For the text-containing cell, return its midpoint in (x, y) coordinate format. 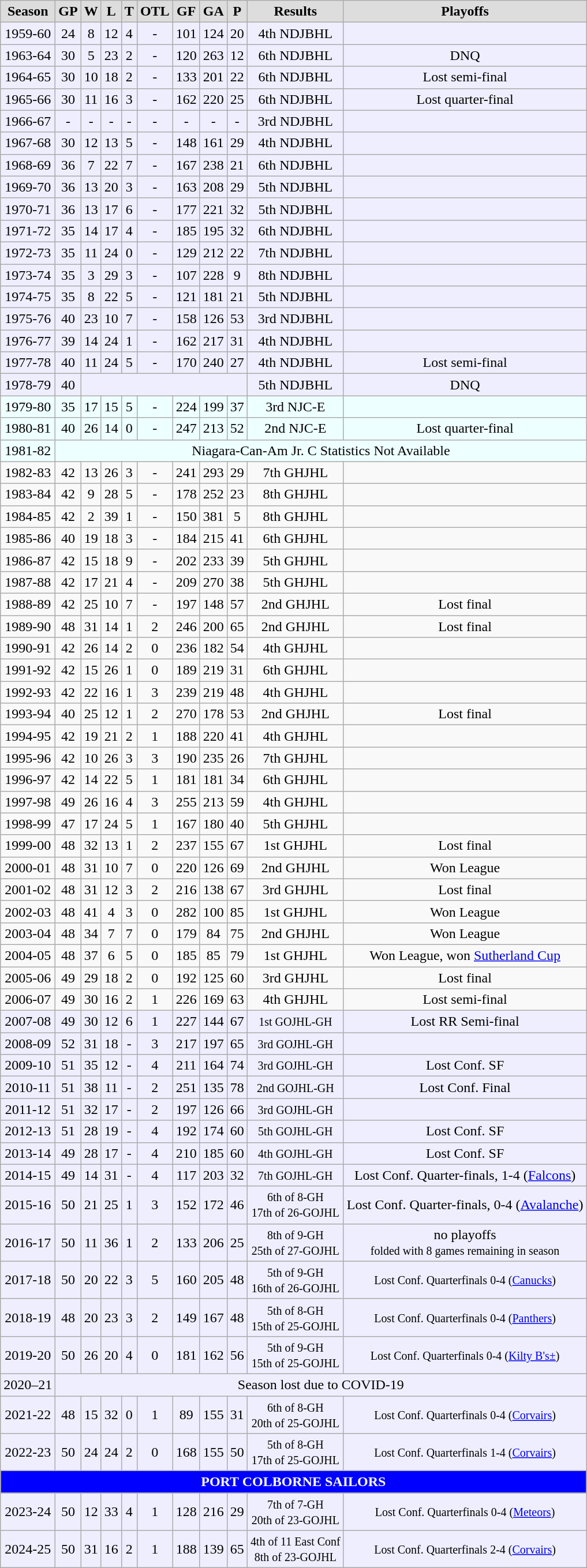
Lost Conf. Quarter-finals, 1-4 (Falcons) (465, 1175)
7th NDJBHL (296, 253)
117 (186, 1175)
125 (214, 978)
101 (186, 33)
GA (214, 12)
6th of 8-GH20th of 25-GOJHL (296, 1415)
4th GOJHL-GH (296, 1153)
2022-23 (28, 1453)
1974-75 (28, 297)
381 (214, 516)
1994-95 (28, 736)
199 (214, 407)
1987-88 (28, 582)
1982-83 (28, 472)
Lost RR Semi-final (465, 1022)
1992-93 (28, 692)
189 (186, 670)
Playoffs (465, 12)
2019-20 (28, 1355)
2002-03 (28, 911)
1997-98 (28, 802)
1972-73 (28, 253)
107 (186, 275)
1963-64 (28, 55)
2005-06 (28, 978)
149 (186, 1318)
Niagara-Can-Am Jr. C Statistics Not Available (321, 451)
79 (237, 955)
2001-02 (28, 890)
56 (237, 1355)
Season lost due to COVID-19 (321, 1385)
1967-68 (28, 143)
2nd NJC-E (296, 429)
Lost Conf. Quarter-finals, 0-4 (Avalanche) (465, 1205)
144 (214, 1022)
100 (214, 911)
240 (214, 363)
63 (237, 1000)
129 (186, 253)
2023-24 (28, 1511)
206 (214, 1243)
201 (214, 77)
210 (186, 1153)
2004-05 (28, 955)
T (129, 12)
Season (28, 12)
1965-66 (28, 99)
121 (186, 297)
2011-12 (28, 1109)
208 (214, 187)
2008-09 (28, 1044)
203 (214, 1175)
124 (214, 33)
5th of 8-GH15th of 25-GOJHL (296, 1318)
182 (214, 648)
33 (111, 1511)
1993-94 (28, 714)
209 (186, 582)
238 (214, 165)
1976-77 (28, 341)
78 (237, 1087)
177 (186, 209)
Lost Conf. Final (465, 1087)
152 (186, 1205)
215 (214, 538)
160 (186, 1280)
4th of 11 East Conf8th of 23-GOJHL (296, 1550)
1978-79 (28, 385)
1995-96 (28, 758)
PORT COLBORNE SAILORS (293, 1482)
263 (214, 55)
128 (186, 1511)
47 (68, 824)
5th of 9-GH15th of 25-GOJHL (296, 1355)
2003-04 (28, 933)
2014-15 (28, 1175)
184 (186, 538)
168 (186, 1453)
138 (214, 890)
2006-07 (28, 1000)
228 (214, 275)
1979-80 (28, 407)
27 (237, 363)
GP (68, 12)
1998-99 (28, 824)
Lost Conf. Quarterfinals 0-4 (Kilty B's±) (465, 1355)
2020–21 (28, 1385)
1989-90 (28, 626)
66 (237, 1109)
1969-70 (28, 187)
5th GOJHL-GH (296, 1131)
236 (186, 648)
69 (237, 868)
150 (186, 516)
74 (237, 1066)
174 (214, 1131)
164 (214, 1066)
135 (214, 1087)
241 (186, 472)
54 (237, 648)
247 (186, 429)
237 (186, 846)
2024-25 (28, 1550)
7th of 7-GH20th of 23-GOJHL (296, 1511)
Lost Conf. Quarterfinals 0-4 (Corvairs) (465, 1415)
212 (214, 253)
221 (214, 209)
Lost Conf. Quarterfinals 1-4 (Corvairs) (465, 1453)
57 (237, 604)
161 (214, 143)
179 (186, 933)
239 (186, 692)
Won League, won Sutherland Cup (465, 955)
1990-91 (28, 648)
Lost Conf. Quarterfinals 0-4 (Meteors) (465, 1511)
Results (296, 12)
8th NDJBHL (296, 275)
293 (214, 472)
2017-18 (28, 1280)
252 (214, 494)
163 (186, 187)
OTL (155, 12)
1970-71 (28, 209)
224 (186, 407)
84 (214, 933)
2018-19 (28, 1318)
2nd GOJHL-GH (296, 1087)
GF (186, 12)
2021-22 (28, 1415)
195 (214, 231)
2013-14 (28, 1153)
1980-81 (28, 429)
1981-82 (28, 451)
2009-10 (28, 1066)
1973-74 (28, 275)
7th GOJHL-GH (296, 1175)
255 (186, 802)
170 (186, 363)
1977-78 (28, 363)
200 (214, 626)
6th of 8-GH17th of 26-GOJHL (296, 1205)
P (237, 12)
169 (214, 1000)
1984-85 (28, 516)
2007-08 (28, 1022)
2015-16 (28, 1205)
235 (214, 758)
2010-11 (28, 1087)
46 (237, 1205)
246 (186, 626)
1988-89 (28, 604)
89 (186, 1415)
5th of 9-GH16th of 26-GOJHL (296, 1280)
180 (214, 824)
227 (186, 1022)
202 (186, 560)
1964-65 (28, 77)
Lost Conf. Quarterfinals 0-4 (Canucks) (465, 1280)
1999-00 (28, 846)
139 (214, 1550)
1966-67 (28, 121)
158 (186, 319)
5th of 8-GH17th of 25-GOJHL (296, 1453)
211 (186, 1066)
Lost Conf. Quarterfinals 2-4 (Corvairs) (465, 1550)
205 (214, 1280)
1st GOJHL-GH (296, 1022)
2016-17 (28, 1243)
190 (186, 758)
1971-72 (28, 231)
251 (186, 1087)
233 (214, 560)
1986-87 (28, 560)
W (91, 12)
120 (186, 55)
1959-60 (28, 33)
172 (214, 1205)
2000-01 (28, 868)
8th of 9-GH25th of 27-GOJHL (296, 1243)
1991-92 (28, 670)
3rd NJC-E (296, 407)
no playoffs folded with 8 games remaining in season (465, 1243)
1985-86 (28, 538)
59 (237, 802)
1996-97 (28, 780)
1983-84 (28, 494)
226 (186, 1000)
2012-13 (28, 1131)
L (111, 12)
282 (186, 911)
75 (237, 933)
1975-76 (28, 319)
Lost Conf. Quarterfinals 0-4 (Panthers) (465, 1318)
1968-69 (28, 165)
